Locate the cell with the specified text and output its [x, y] center coordinate. 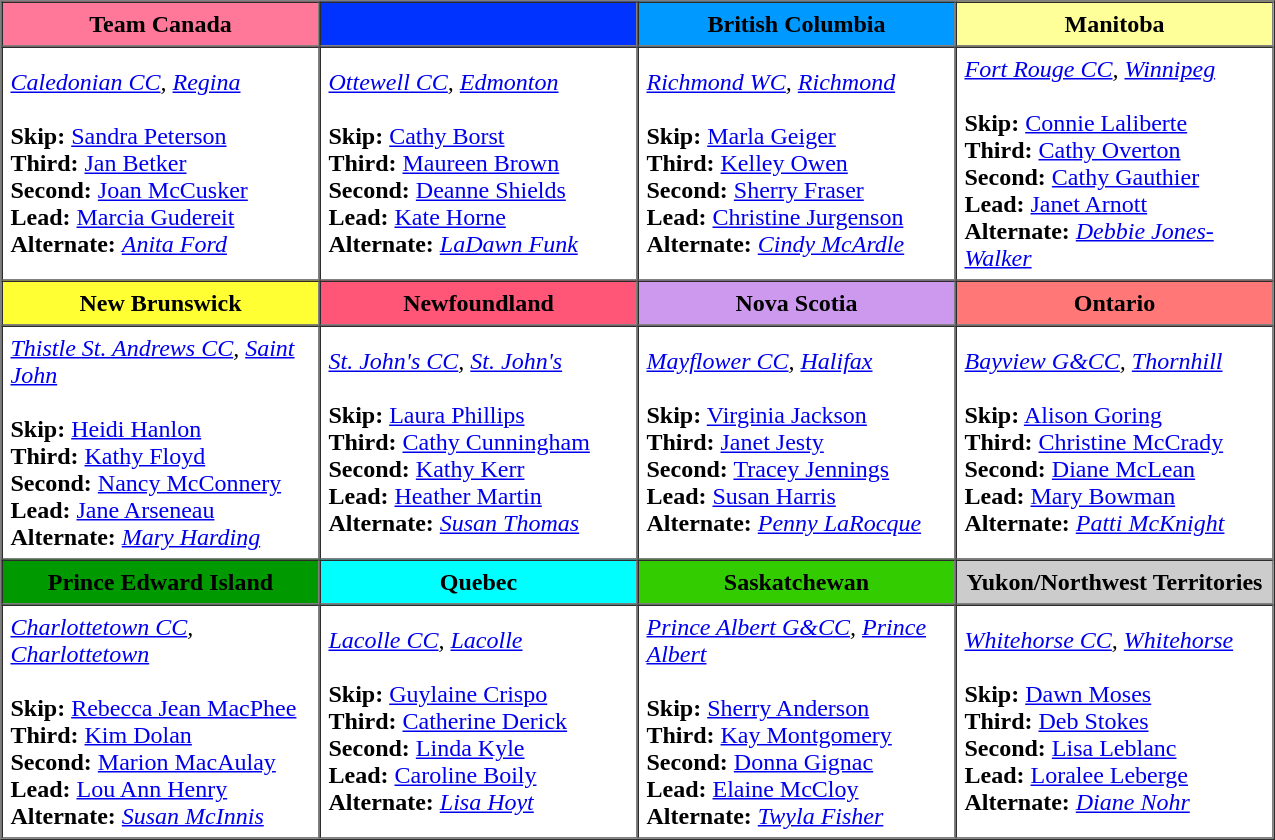
Quebec [479, 582]
Ottewell CC, EdmontonSkip: Cathy Borst Third: Maureen Brown Second: Deanne Shields Lead: Kate Horne Alternate: LaDawn Funk [479, 163]
Bayview G&CC, ThornhillSkip: Alison Goring Third: Christine McCrady Second: Diane McLean Lead: Mary Bowman Alternate: Patti McKnight [1115, 443]
Caledonian CC, ReginaSkip: Sandra Peterson Third: Jan Betker Second: Joan McCusker Lead: Marcia Gudereit Alternate: Anita Ford [161, 163]
Newfoundland [479, 302]
Team Canada [161, 24]
Thistle St. Andrews CC, Saint JohnSkip: Heidi Hanlon Third: Kathy Floyd Second: Nancy McConnery Lead: Jane Arseneau Alternate: Mary Harding [161, 443]
Mayflower CC, HalifaxSkip: Virginia Jackson Third: Janet Jesty Second: Tracey Jennings Lead: Susan Harris Alternate: Penny LaRocque [797, 443]
Ontario [1115, 302]
Manitoba [1115, 24]
Richmond WC, Richmond Skip: Marla Geiger Third: Kelley Owen Second: Sherry Fraser Lead: Christine Jurgenson Alternate: Cindy McArdle [797, 163]
Yukon/Northwest Territories [1115, 582]
Whitehorse CC, WhitehorseSkip: Dawn Moses Third: Deb Stokes Second: Lisa Leblanc Lead: Loralee Leberge Alternate: Diane Nohr [1115, 721]
Prince Albert G&CC, Prince AlbertSkip: Sherry Anderson Third: Kay Montgomery Second: Donna Gignac Lead: Elaine McCloy Alternate: Twyla Fisher [797, 721]
Prince Edward Island [161, 582]
Saskatchewan [797, 582]
St. John's CC, St. John'sSkip: Laura Phillips Third: Cathy Cunningham Second: Kathy Kerr Lead: Heather Martin Alternate: Susan Thomas [479, 443]
British Columbia [797, 24]
Charlottetown CC, CharlottetownSkip: Rebecca Jean MacPhee Third: Kim Dolan Second: Marion MacAulay Lead: Lou Ann Henry Alternate: Susan McInnis [161, 721]
Nova Scotia [797, 302]
Lacolle CC, LacolleSkip: Guylaine Crispo Third: Catherine Derick Second: Linda Kyle Lead: Caroline Boily Alternate: Lisa Hoyt [479, 721]
New Brunswick [161, 302]
Fort Rouge CC, Winnipeg Skip: Connie Laliberte Third: Cathy Overton Second: Cathy Gauthier Lead: Janet Arnott Alternate: Debbie Jones-Walker [1115, 163]
